Determine the [x, y] coordinate at the center of the cell enclosing the given text.  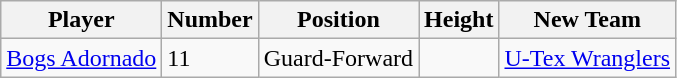
New Team [588, 20]
Height [459, 20]
Bogs Adornado [82, 58]
Guard-Forward [338, 58]
Number [210, 20]
U-Tex Wranglers [588, 58]
Player [82, 20]
Position [338, 20]
11 [210, 58]
